For the text-containing cell, return its midpoint in (X, Y) coordinate format. 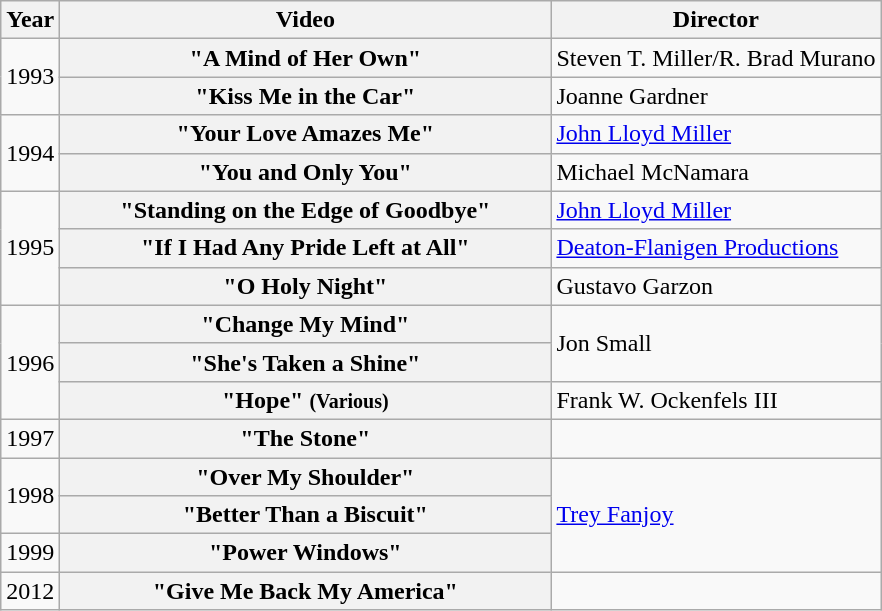
"Better Than a Biscuit" (306, 515)
"The Stone" (306, 438)
Jon Small (716, 343)
"Give Me Back My America" (306, 591)
1996 (30, 362)
"O Holy Night" (306, 286)
Deaton-Flanigen Productions (716, 248)
1994 (30, 153)
1999 (30, 553)
"Hope" (Various) (306, 400)
"Kiss Me in the Car" (306, 96)
"Over My Shoulder" (306, 477)
Frank W. Ockenfels III (716, 400)
"Change My Mind" (306, 324)
"She's Taken a Shine" (306, 362)
"A Mind of Her Own" (306, 58)
Trey Fanjoy (716, 515)
Year (30, 20)
Director (716, 20)
"Your Love Amazes Me" (306, 134)
Gustavo Garzon (716, 286)
1995 (30, 248)
Joanne Gardner (716, 96)
Video (306, 20)
Steven T. Miller/R. Brad Murano (716, 58)
1997 (30, 438)
Michael McNamara (716, 172)
1998 (30, 496)
"You and Only You" (306, 172)
"Power Windows" (306, 553)
"If I Had Any Pride Left at All" (306, 248)
"Standing on the Edge of Goodbye" (306, 210)
2012 (30, 591)
1993 (30, 77)
